Scan for the cell matching the given text and deliver its [X, Y] coordinate at center. 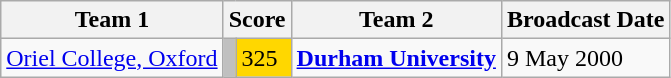
325 [264, 58]
Oriel College, Oxford [112, 58]
Team 1 [112, 20]
9 May 2000 [586, 58]
Score [257, 20]
Broadcast Date [586, 20]
Durham University [396, 58]
Team 2 [396, 20]
